Locate the cell with the specified text and output its (x, y) center coordinate. 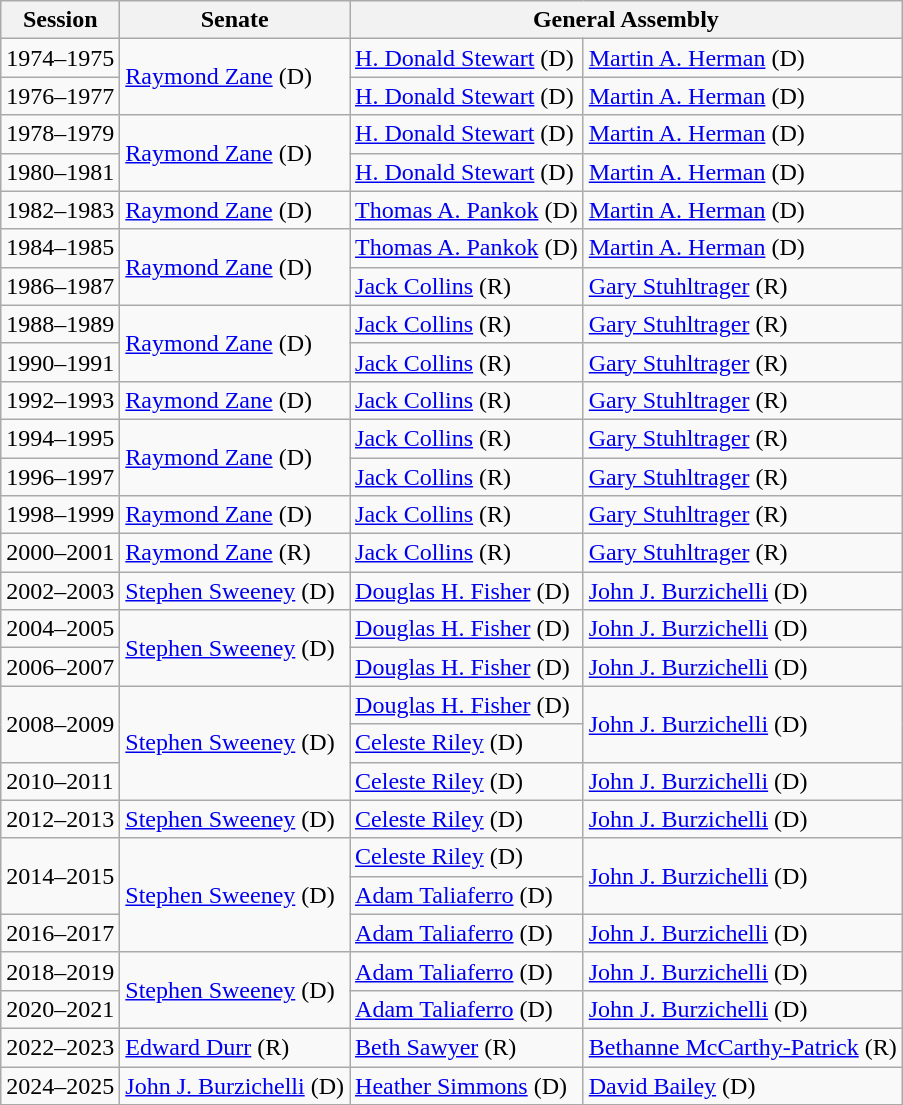
Heather Simmons (D) (467, 1085)
Session (60, 20)
Edward Durr (R) (235, 1047)
General Assembly (626, 20)
2016–2017 (60, 933)
2004–2005 (60, 629)
2024–2025 (60, 1085)
Bethanne McCarthy-Patrick (R) (742, 1047)
1992–1993 (60, 400)
1974–1975 (60, 58)
2008–2009 (60, 724)
1996–1997 (60, 477)
2018–2019 (60, 971)
1990–1991 (60, 362)
1998–1999 (60, 515)
2010–2011 (60, 781)
1982–1983 (60, 210)
Senate (235, 20)
Beth Sawyer (R) (467, 1047)
1994–1995 (60, 438)
1988–1989 (60, 324)
2020–2021 (60, 1009)
1976–1977 (60, 96)
1984–1985 (60, 248)
1980–1981 (60, 172)
1986–1987 (60, 286)
2022–2023 (60, 1047)
2014–2015 (60, 876)
2012–2013 (60, 819)
2006–2007 (60, 667)
David Bailey (D) (742, 1085)
Raymond Zane (R) (235, 553)
2002–2003 (60, 591)
2000–2001 (60, 553)
1978–1979 (60, 134)
